Output the (x, y) coordinate of the center of the cell containing the given text.  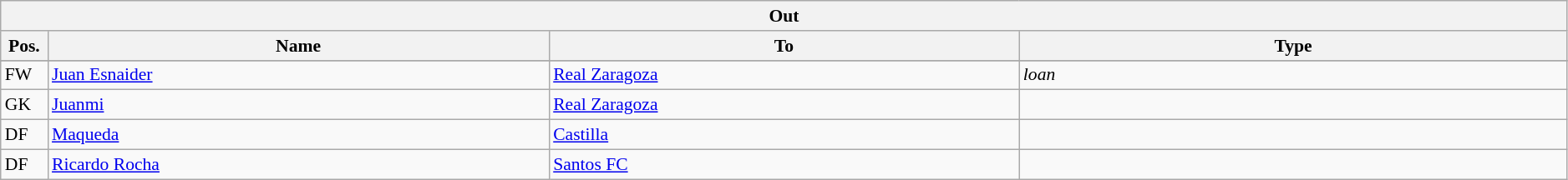
FW (24, 75)
Maqueda (298, 135)
GK (24, 105)
Juanmi (298, 105)
Ricardo Rocha (298, 164)
Pos. (24, 46)
Castilla (784, 135)
To (784, 46)
Juan Esnaider (298, 75)
Type (1293, 46)
loan (1293, 75)
Out (784, 16)
Santos FC (784, 164)
Name (298, 46)
